Scan for the cell matching the given text and deliver its [x, y] coordinate at center. 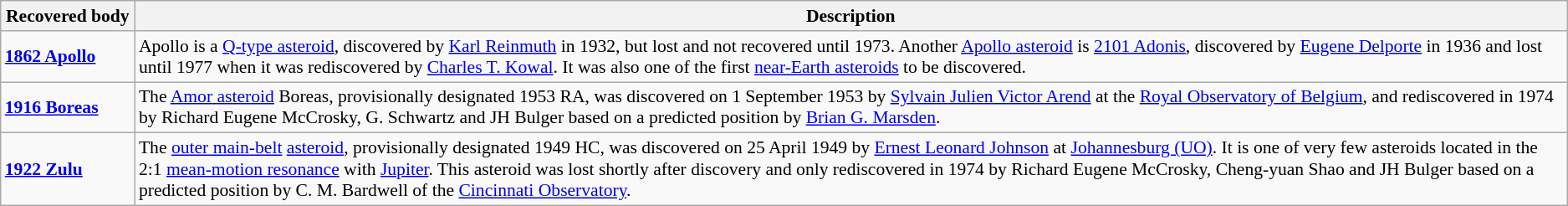
1916 Boreas [68, 107]
Recovered body [68, 16]
1862 Apollo [68, 57]
1922 Zulu [68, 169]
Description [851, 16]
